Capture the cell that displays the provided text and extract its (x, y) central coordinate. 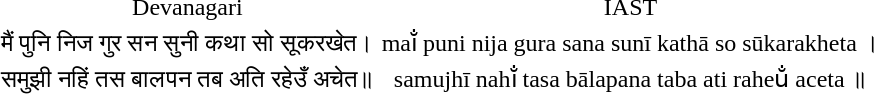
मैं पुनि निज गुर सन सुनी कथा सो सूकरखेत। (188, 42)
समुझी नहिं तस बालपन तब अति रहेउँ अचेत॥ (188, 78)
